Scan for the cell matching the given text and deliver its [X, Y] coordinate at center. 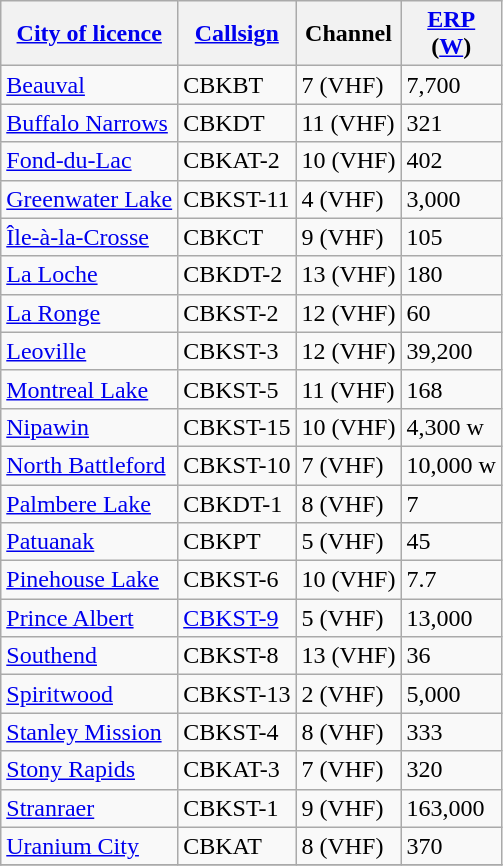
CBKST-4 [237, 732]
Stranraer [90, 808]
10,000 w [451, 465]
Callsign [237, 34]
CBKDT-2 [237, 275]
CBKST-2 [237, 313]
CBKAT-2 [237, 161]
CBKAT [237, 846]
CBKST-9 [237, 618]
CBKAT-3 [237, 770]
5,000 [451, 694]
Fond-du-Lac [90, 161]
CBKPT [237, 542]
CBKST-10 [237, 465]
CBKDT-1 [237, 503]
370 [451, 846]
Prince Albert [90, 618]
CBKST-15 [237, 427]
City of licence [90, 34]
ERP(W) [451, 34]
13,000 [451, 618]
La Ronge [90, 313]
CBKST-6 [237, 580]
CBKCT [237, 237]
7.7 [451, 580]
321 [451, 123]
CBKST-11 [237, 199]
168 [451, 389]
180 [451, 275]
Beauval [90, 85]
CBKDT [237, 123]
402 [451, 161]
Southend [90, 656]
Stanley Mission [90, 732]
Palmbere Lake [90, 503]
Stony Rapids [90, 770]
Montreal Lake [90, 389]
36 [451, 656]
163,000 [451, 808]
105 [451, 237]
Buffalo Narrows [90, 123]
320 [451, 770]
Île-à-la-Crosse [90, 237]
333 [451, 732]
7,700 [451, 85]
Patuanak [90, 542]
45 [451, 542]
Channel [348, 34]
Uranium City [90, 846]
CBKST-3 [237, 351]
CBKST-13 [237, 694]
60 [451, 313]
Leoville [90, 351]
39,200 [451, 351]
Greenwater Lake [90, 199]
CBKST-8 [237, 656]
7 [451, 503]
Pinehouse Lake [90, 580]
3,000 [451, 199]
La Loche [90, 275]
4,300 w [451, 427]
North Battleford [90, 465]
CBKBT [237, 85]
2 (VHF) [348, 694]
CBKST-1 [237, 808]
4 (VHF) [348, 199]
Nipawin [90, 427]
Spiritwood [90, 694]
CBKST-5 [237, 389]
